Determine the [X, Y] coordinate at the center of the cell enclosing the given text.  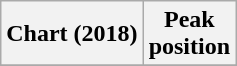
Peakposition [189, 34]
Chart (2018) [72, 34]
